Determine the [X, Y] coordinate at the center of the cell enclosing the given text.  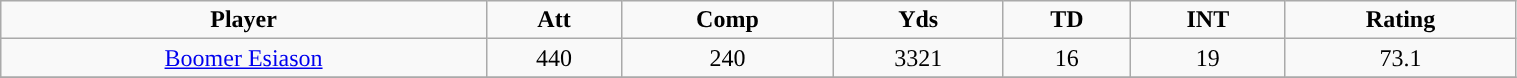
3321 [918, 58]
Boomer Esiason [244, 58]
TD [1067, 20]
Player [244, 20]
Rating [1400, 20]
440 [554, 58]
Yds [918, 20]
19 [1208, 58]
Comp [728, 20]
16 [1067, 58]
73.1 [1400, 58]
Att [554, 20]
240 [728, 58]
INT [1208, 20]
